Return [x, y] of the center of cell containing provided text 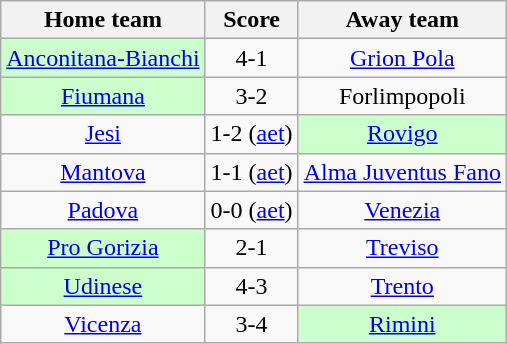
Trento [402, 286]
Treviso [402, 248]
1-1 (aet) [252, 172]
Grion Pola [402, 58]
1-2 (aet) [252, 134]
Away team [402, 20]
Vicenza [103, 324]
2-1 [252, 248]
Padova [103, 210]
Score [252, 20]
4-3 [252, 286]
Rimini [402, 324]
3-2 [252, 96]
Forlimpopoli [402, 96]
Venezia [402, 210]
Rovigo [402, 134]
Jesi [103, 134]
Fiumana [103, 96]
Pro Gorizia [103, 248]
Anconitana-Bianchi [103, 58]
3-4 [252, 324]
Alma Juventus Fano [402, 172]
Mantova [103, 172]
0-0 (aet) [252, 210]
Udinese [103, 286]
Home team [103, 20]
4-1 [252, 58]
